Provide the (x, y) coordinate of the cell's center where the given text is located.  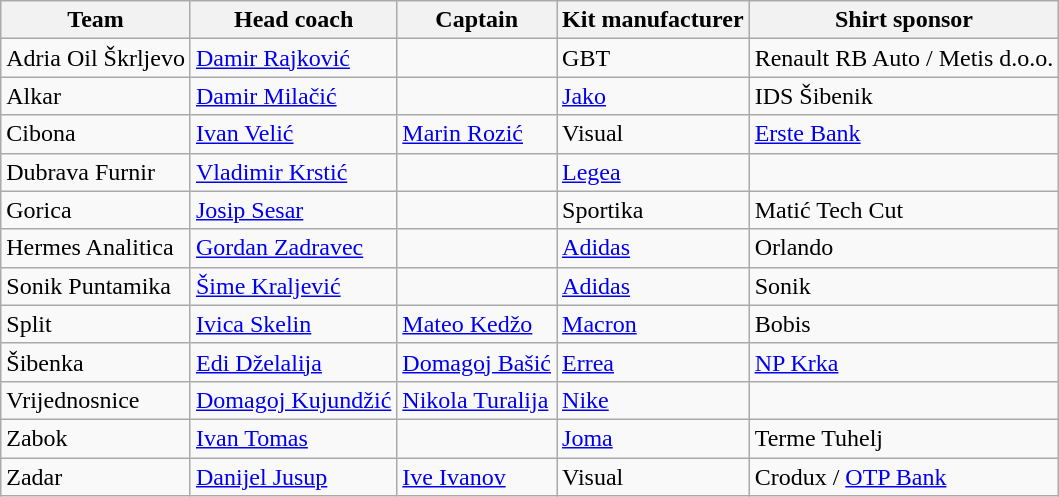
Nike (654, 400)
NP Krka (904, 362)
Damir Milačić (293, 96)
Damir Rajković (293, 58)
Cibona (96, 134)
Kit manufacturer (654, 20)
Šime Kraljević (293, 286)
Vladimir Krstić (293, 172)
Gorica (96, 210)
Domagoj Bašić (477, 362)
Josip Sesar (293, 210)
Terme Tuhelj (904, 438)
Ive Ivanov (477, 477)
Erste Bank (904, 134)
Sportika (654, 210)
Macron (654, 324)
Split (96, 324)
Bobis (904, 324)
Šibenka (96, 362)
Danijel Jusup (293, 477)
Captain (477, 20)
Zabok (96, 438)
Crodux / OTP Bank (904, 477)
Jako (654, 96)
Sonik (904, 286)
GBT (654, 58)
Head coach (293, 20)
Zadar (96, 477)
Hermes Analitica (96, 248)
Renault RB Auto / Metis d.o.o. (904, 58)
Gordan Zadravec (293, 248)
Nikola Turalija (477, 400)
Ivan Velić (293, 134)
Orlando (904, 248)
Matić Tech Cut (904, 210)
Legea (654, 172)
Shirt sponsor (904, 20)
Ivica Skelin (293, 324)
Vrijednosnice (96, 400)
Marin Rozić (477, 134)
Alkar (96, 96)
Adria Oil Škrljevo (96, 58)
Sonik Puntamika (96, 286)
Dubrava Furnir (96, 172)
Team (96, 20)
Domagoj Kujundžić (293, 400)
Joma (654, 438)
Ivan Tomas (293, 438)
Errea (654, 362)
Mateo Kedžo (477, 324)
Edi Dželalija (293, 362)
IDS Šibenik (904, 96)
